For the text-containing cell, return its midpoint in [x, y] coordinate format. 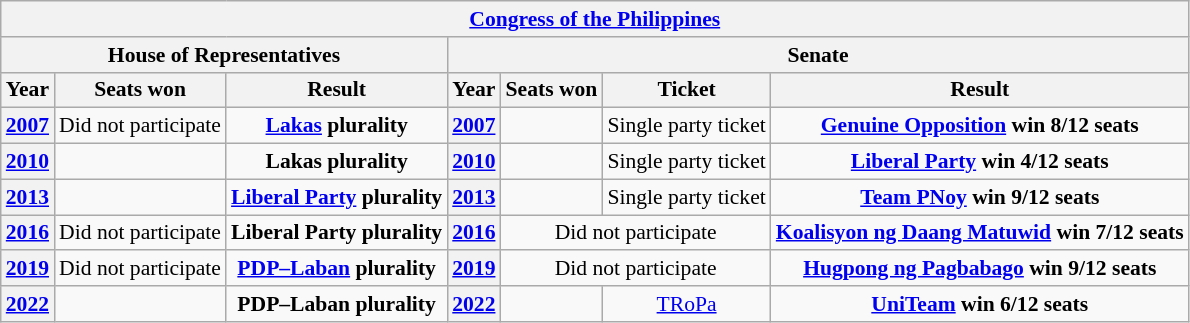
Genuine Opposition win 8/12 seats [980, 126]
Congress of the Philippines [595, 19]
Liberal Party win 4/12 seats [980, 162]
Hugpong ng Pagbabago win 9/12 seats [980, 269]
Senate [818, 55]
Team PNoy win 9/12 seats [980, 197]
Koalisyon ng Daang Matuwid win 7/12 seats [980, 233]
House of Representatives [224, 55]
TRoPa [686, 304]
Ticket [686, 90]
UniTeam win 6/12 seats [980, 304]
